Output the [X, Y] coordinate of the center of the cell containing the given text.  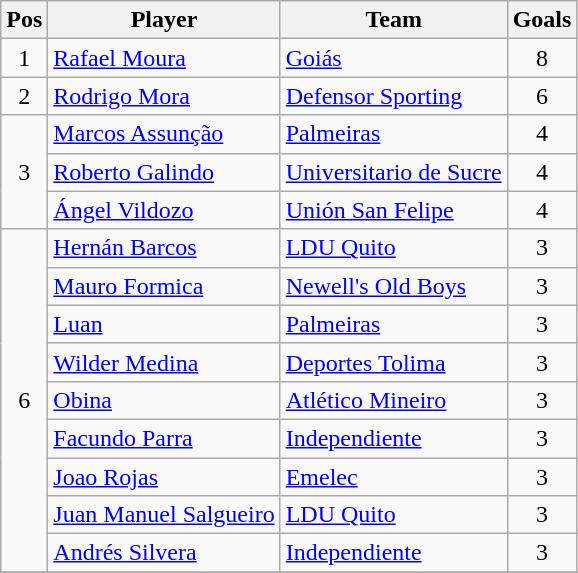
Juan Manuel Salgueiro [164, 515]
Obina [164, 400]
Roberto Galindo [164, 172]
Universitario de Sucre [394, 172]
Hernán Barcos [164, 248]
8 [542, 58]
Goiás [394, 58]
Atlético Mineiro [394, 400]
Joao Rojas [164, 477]
Facundo Parra [164, 438]
Andrés Silvera [164, 553]
Defensor Sporting [394, 96]
Unión San Felipe [394, 210]
Rodrigo Mora [164, 96]
Mauro Formica [164, 286]
2 [24, 96]
Pos [24, 20]
Emelec [394, 477]
Rafael Moura [164, 58]
Newell's Old Boys [394, 286]
Ángel Vildozo [164, 210]
Team [394, 20]
Goals [542, 20]
Luan [164, 324]
Deportes Tolima [394, 362]
Player [164, 20]
Marcos Assunção [164, 134]
Wilder Medina [164, 362]
1 [24, 58]
